Output the (x, y) coordinate of the center of the cell containing the given text.  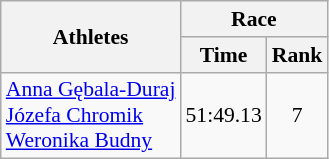
Time (223, 55)
51:49.13 (223, 116)
Race (254, 19)
Rank (298, 55)
7 (298, 116)
Athletes (91, 36)
Anna Gębala-DurajJózefa ChromikWeronika Budny (91, 116)
